Search for the cell housing the specified text and yield its (x, y) center coordinate. 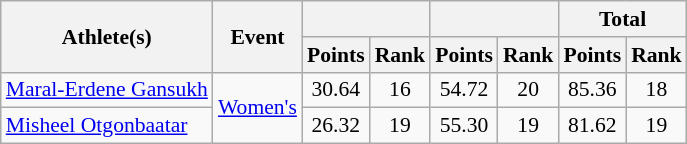
55.30 (464, 126)
Total (622, 19)
Maral-Erdene Gansukh (107, 90)
81.62 (592, 126)
30.64 (336, 90)
18 (656, 90)
Event (258, 36)
Misheel Otgonbaatar (107, 126)
26.32 (336, 126)
Athlete(s) (107, 36)
54.72 (464, 90)
16 (400, 90)
Women's (258, 108)
85.36 (592, 90)
20 (528, 90)
